Capture the cell that displays the provided text and extract its [x, y] central coordinate. 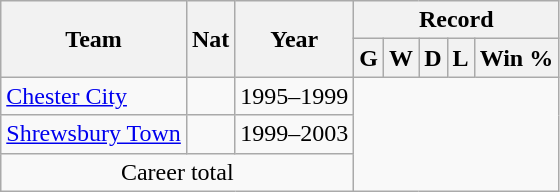
Career total [178, 172]
Nat [210, 39]
1995–1999 [294, 96]
Record [456, 20]
W [402, 58]
L [460, 58]
1999–2003 [294, 134]
Chester City [94, 96]
Win % [516, 58]
Year [294, 39]
Team [94, 39]
D [433, 58]
Shrewsbury Town [94, 134]
G [369, 58]
